Find where the given text appears and provide that cell's center as (x, y) coordinate. 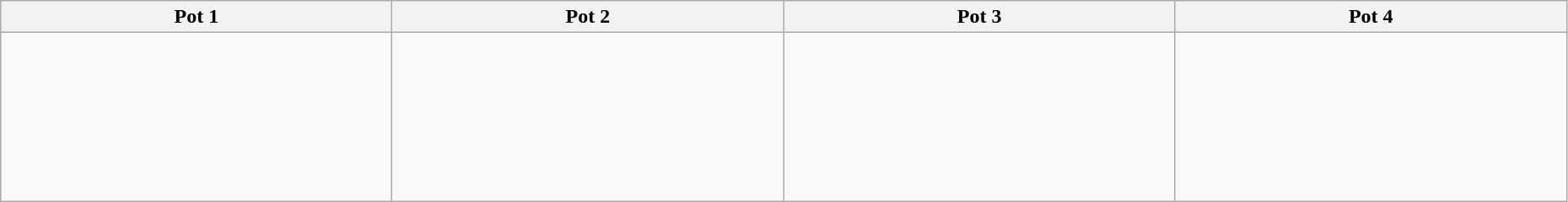
Pot 2 (588, 17)
Pot 3 (979, 17)
Pot 4 (1371, 17)
Pot 1 (197, 17)
